Provide the (X, Y) coordinate of the cell's center where the given text is located.  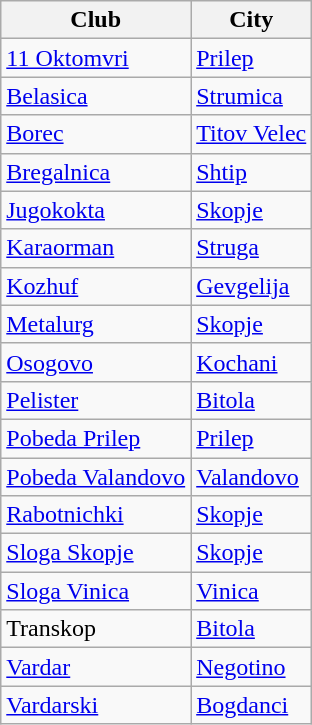
11 Oktomvri (96, 58)
Karaorman (96, 248)
Osogovo (96, 362)
Pobeda Valandovo (96, 477)
Belasica (96, 96)
Struga (252, 248)
Kochani (252, 362)
Bogdanci (252, 705)
Club (96, 20)
Transkop (96, 629)
Gevgelija (252, 286)
Metalurg (96, 324)
Sloga Skopje (96, 553)
Pobeda Prilep (96, 438)
Vinica (252, 591)
Borec (96, 134)
Bregalnica (96, 172)
Negotino (252, 667)
Pelister (96, 400)
Vardar (96, 667)
Jugokokta (96, 210)
Kozhuf (96, 286)
Titov Velec (252, 134)
Rabotnichki (96, 515)
Sloga Vinica (96, 591)
Vardarski (96, 705)
City (252, 20)
Strumica (252, 96)
Valandovo (252, 477)
Shtip (252, 172)
